Search for the cell housing the specified text and yield its [x, y] center coordinate. 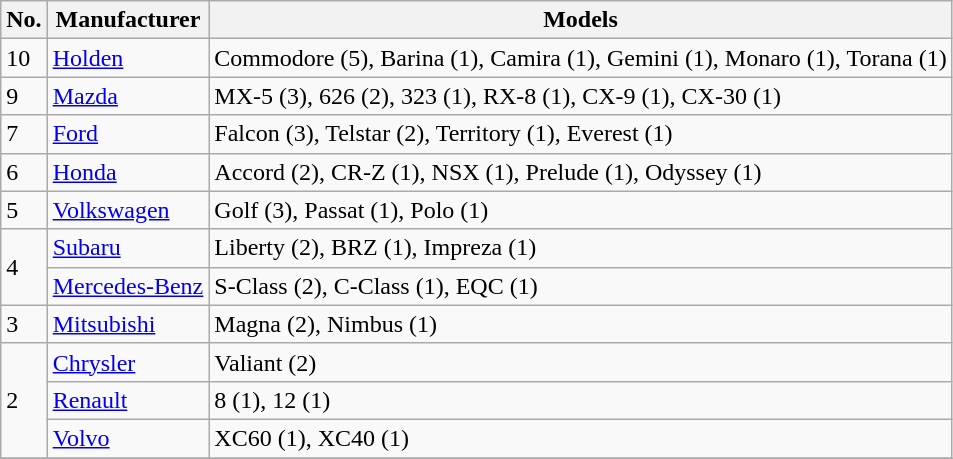
10 [24, 58]
Golf (3), Passat (1), Polo (1) [580, 210]
Magna (2), Nimbus (1) [580, 324]
4 [24, 267]
Volvo [128, 438]
Chrysler [128, 362]
Mazda [128, 96]
Honda [128, 172]
Accord (2), CR-Z (1), NSX (1), Prelude (1), Odyssey (1) [580, 172]
3 [24, 324]
Liberty (2), BRZ (1), Impreza (1) [580, 248]
MX-5 (3), 626 (2), 323 (1), RX-8 (1), CX-9 (1), CX-30 (1) [580, 96]
Falcon (3), Telstar (2), Territory (1), Everest (1) [580, 134]
9 [24, 96]
Ford [128, 134]
Subaru [128, 248]
No. [24, 20]
Valiant (2) [580, 362]
Volkswagen [128, 210]
8 (1), 12 (1) [580, 400]
6 [24, 172]
S-Class (2), C-Class (1), EQC (1) [580, 286]
2 [24, 400]
5 [24, 210]
Mitsubishi [128, 324]
Commodore (5), Barina (1), Camira (1), Gemini (1), Monaro (1), Torana (1) [580, 58]
Renault [128, 400]
Manufacturer [128, 20]
Models [580, 20]
Holden [128, 58]
7 [24, 134]
Mercedes-Benz [128, 286]
XC60 (1), XC40 (1) [580, 438]
